Search for the cell housing the specified text and yield its [x, y] center coordinate. 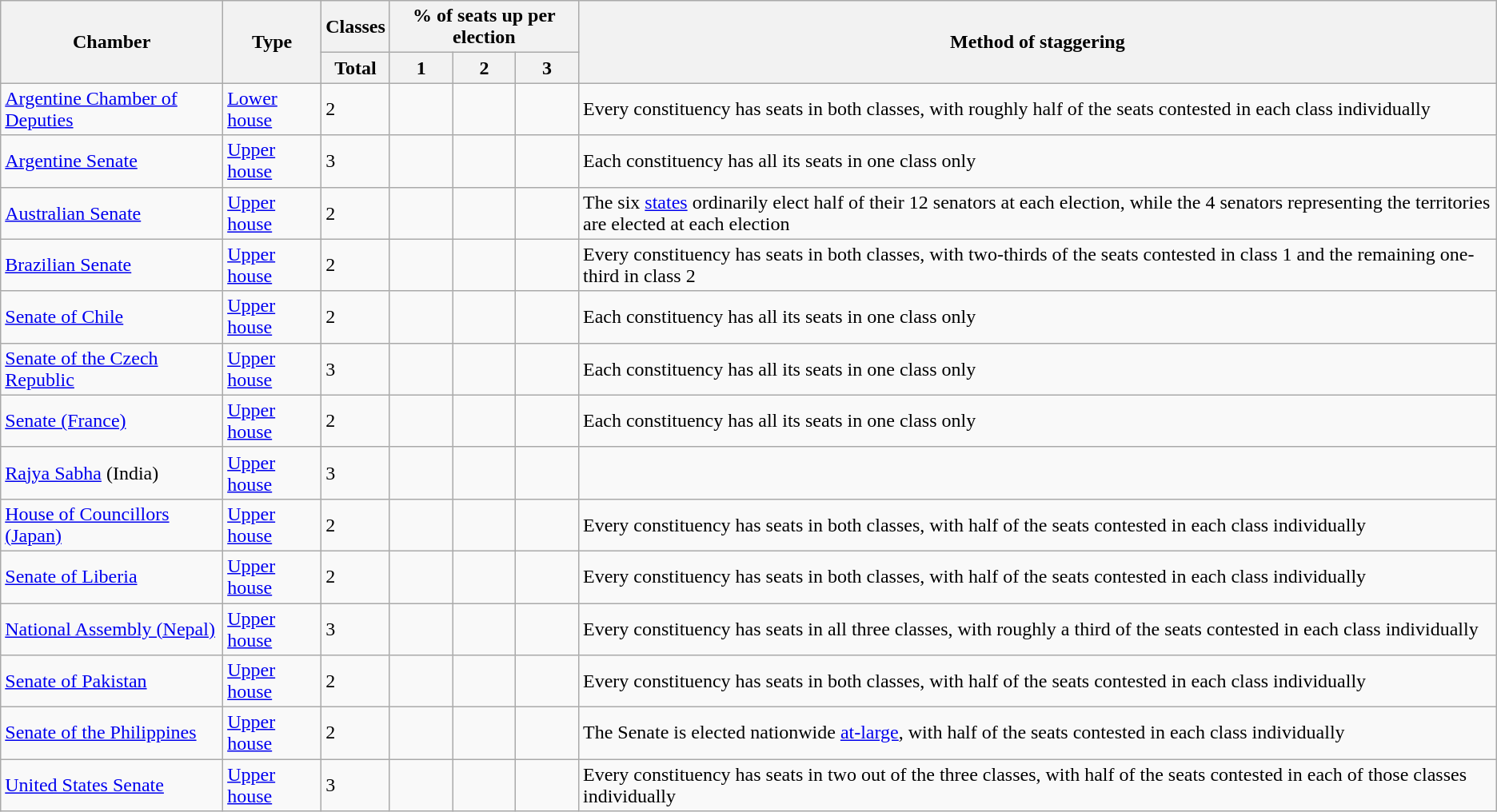
Lower house [272, 109]
1 [421, 68]
National Assembly (Nepal) [112, 628]
Brazilian Senate [112, 265]
Every constituency has seats in all three classes, with roughly a third of the seats contested in each class individually [1037, 628]
Senate of Chile [112, 316]
Argentine Chamber of Deputies [112, 109]
Method of staggering [1037, 42]
Every constituency has seats in two out of the three classes, with half of the seats contested in each of those classes individually [1037, 785]
The Senate is elected nationwide at-large, with half of the seats contested in each class individually [1037, 734]
Total [356, 68]
House of Councillors (Japan) [112, 524]
Senate of the Czech Republic [112, 369]
Senate of Liberia [112, 577]
Classes [356, 27]
Rajya Sabha (India) [112, 473]
Every constituency has seats in both classes, with two-thirds of the seats contested in class 1 and the remaining one-third in class 2 [1037, 265]
Chamber [112, 42]
Senate of Pakistan [112, 681]
Every constituency has seats in both classes, with roughly half of the seats contested in each class individually [1037, 109]
Argentine Senate [112, 161]
Australian Senate [112, 213]
Type [272, 42]
Senate (France) [112, 420]
United States Senate [112, 785]
% of seats up per election [484, 27]
Senate of the Philippines [112, 734]
